Identify which cell holds the provided text, then report its (X, Y) central coordinate. 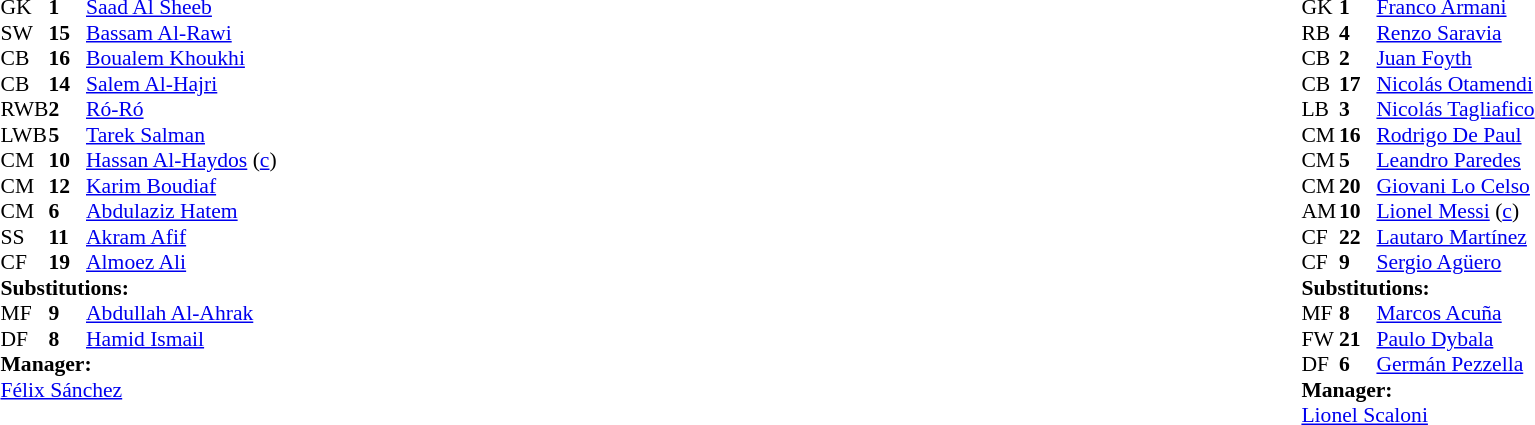
Lautaro Martínez (1455, 237)
Tarek Salman (182, 135)
21 (1358, 339)
4 (1358, 33)
22 (1358, 237)
Karim Boudiaf (182, 186)
Lionel Messi (c) (1455, 211)
Abdulaziz Hatem (182, 211)
Hamid Ismail (182, 339)
11 (67, 237)
AM (1320, 211)
SS (24, 237)
LB (1320, 109)
Ró-Ró (182, 109)
Rodrigo De Paul (1455, 135)
RWB (24, 109)
Renzo Saravia (1455, 33)
Marcos Acuña (1455, 313)
20 (1358, 186)
RB (1320, 33)
Leandro Paredes (1455, 161)
Boualem Khoukhi (182, 59)
FW (1320, 339)
17 (1358, 84)
SW (24, 33)
Giovani Lo Celso (1455, 186)
Paulo Dybala (1455, 339)
LWB (24, 135)
Juan Foyth (1455, 59)
19 (67, 263)
Hassan Al-Haydos (c) (182, 161)
Félix Sánchez (138, 390)
14 (67, 84)
3 (1358, 109)
Salem Al-Hajri (182, 84)
Germán Pezzella (1455, 365)
Almoez Ali (182, 263)
Nicolás Tagliafico (1455, 109)
Akram Afif (182, 237)
15 (67, 33)
Nicolás Otamendi (1455, 84)
12 (67, 186)
Sergio Agüero (1455, 263)
Bassam Al-Rawi (182, 33)
Abdullah Al-Ahrak (182, 313)
